Search for the cell housing the specified text and yield its (x, y) center coordinate. 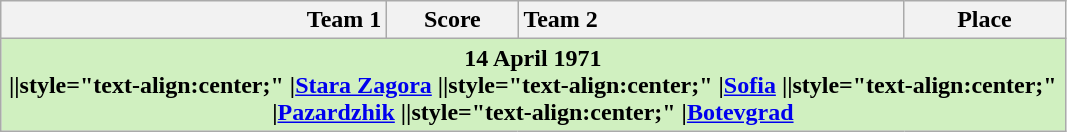
Team 2 (711, 20)
Score (452, 20)
Team 1 (194, 20)
Place (984, 20)
